Output the (x, y) coordinate of the center of the cell containing the given text.  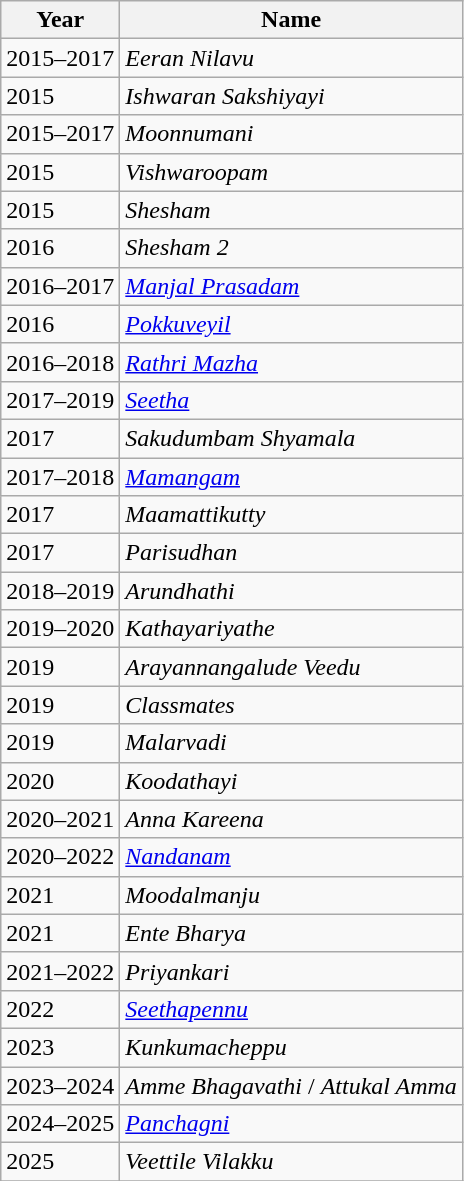
Maamattikutty (292, 515)
Panchagni (292, 1124)
Vishwaroopam (292, 172)
2020–2021 (60, 819)
Ente Bharya (292, 933)
Malarvadi (292, 743)
Veettile Vilakku (292, 1162)
2023–2024 (60, 1085)
2017–2018 (60, 477)
Name (292, 20)
Kunkumacheppu (292, 1047)
Shesham 2 (292, 248)
2024–2025 (60, 1124)
Mamangam (292, 477)
2016–2017 (60, 286)
Seetha (292, 400)
Nandanam (292, 857)
Manjal Prasadam (292, 286)
Classmates (292, 705)
2021–2022 (60, 971)
Moodalmanju (292, 895)
Anna Kareena (292, 819)
Kathayariyathe (292, 629)
2017–2019 (60, 400)
Sakudumbam Shyamala (292, 438)
Ishwaran Sakshiyayi (292, 96)
Rathri Mazha (292, 362)
2025 (60, 1162)
Arayannangalude Veedu (292, 667)
2016–2018 (60, 362)
Seethapennu (292, 1009)
2020–2022 (60, 857)
2020 (60, 781)
Pokkuveyil (292, 324)
Eeran Nilavu (292, 58)
2022 (60, 1009)
Amme Bhagavathi / Attukal Amma (292, 1085)
Koodathayi (292, 781)
2023 (60, 1047)
Moonnumani (292, 134)
Arundhathi (292, 591)
Priyankari (292, 971)
Shesham (292, 210)
Parisudhan (292, 553)
Year (60, 20)
2019–2020 (60, 629)
2018–2019 (60, 591)
